Detect which cell encompasses the target text, then output its [X, Y] center coordinate. 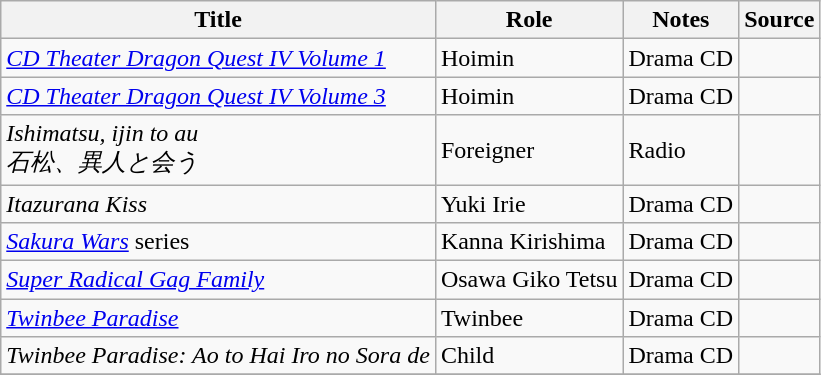
Notes [681, 20]
Sakura Wars series [218, 242]
Twinbee [529, 318]
Radio [681, 150]
Foreigner [529, 150]
Title [218, 20]
Child [529, 356]
Twinbee Paradise: Ao to Hai Iro no Sora de [218, 356]
Kanna Kirishima [529, 242]
Twinbee Paradise [218, 318]
Itazurana Kiss [218, 203]
Source [780, 20]
CD Theater Dragon Quest IV Volume 3 [218, 96]
Super Radical Gag Family [218, 280]
CD Theater Dragon Quest IV Volume 1 [218, 58]
Yuki Irie [529, 203]
Ishimatsu, ijin to au石松、異人と会う [218, 150]
Role [529, 20]
Osawa Giko Tetsu [529, 280]
